Return (X, Y) of the center of cell containing provided text 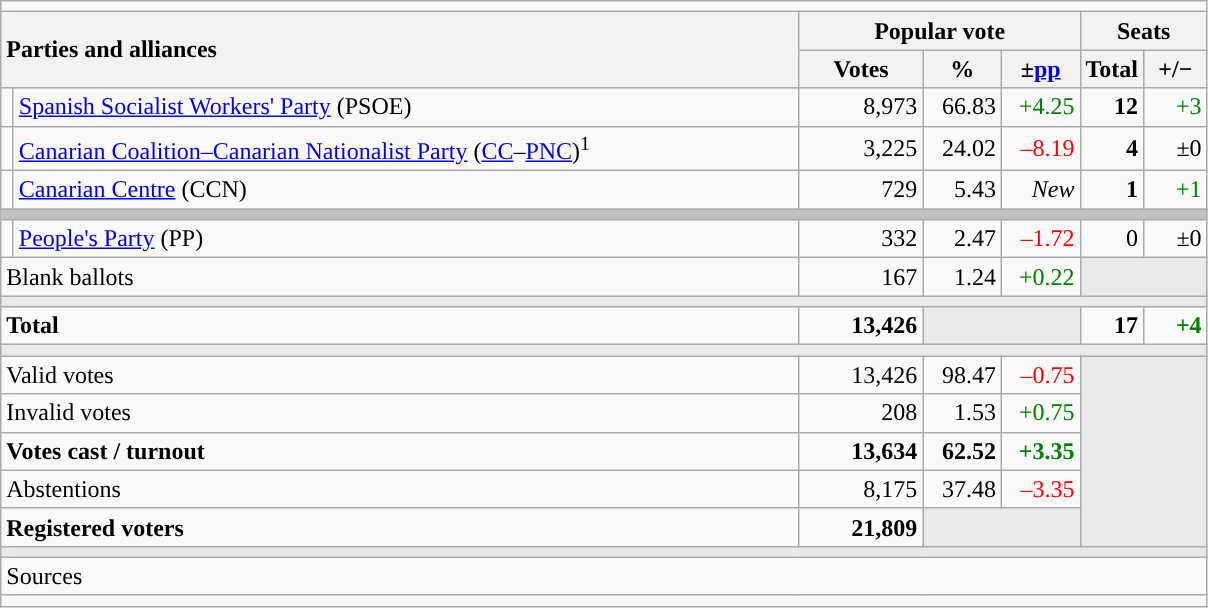
2.47 (962, 239)
24.02 (962, 148)
Invalid votes (400, 413)
8,175 (861, 489)
% (962, 69)
17 (1112, 326)
21,809 (861, 527)
+3 (1176, 107)
Blank ballots (400, 277)
729 (861, 190)
Valid votes (400, 375)
8,973 (861, 107)
13,634 (861, 451)
66.83 (962, 107)
62.52 (962, 451)
1 (1112, 190)
–1.72 (1040, 239)
Spanish Socialist Workers' Party (PSOE) (406, 107)
+1 (1176, 190)
1.53 (962, 413)
–8.19 (1040, 148)
4 (1112, 148)
12 (1112, 107)
New (1040, 190)
People's Party (PP) (406, 239)
Canarian Centre (CCN) (406, 190)
0 (1112, 239)
Popular vote (940, 31)
5.43 (962, 190)
+3.35 (1040, 451)
167 (861, 277)
332 (861, 239)
+4 (1176, 326)
Seats (1144, 31)
Votes cast / turnout (400, 451)
Sources (604, 576)
+0.75 (1040, 413)
Parties and alliances (400, 50)
±pp (1040, 69)
+4.25 (1040, 107)
Canarian Coalition–Canarian Nationalist Party (CC–PNC)1 (406, 148)
98.47 (962, 375)
1.24 (962, 277)
+0.22 (1040, 277)
Votes (861, 69)
208 (861, 413)
Abstentions (400, 489)
–3.35 (1040, 489)
–0.75 (1040, 375)
Registered voters (400, 527)
37.48 (962, 489)
3,225 (861, 148)
+/− (1176, 69)
